Locate the cell with the specified text and output its [X, Y] center coordinate. 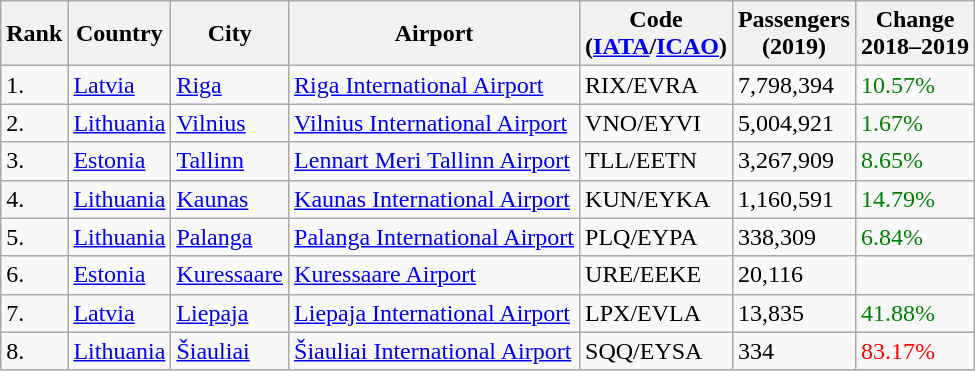
Lennart Meri Tallinn Airport [434, 161]
10.57% [914, 85]
41.88% [914, 313]
RIX/EVRA [656, 85]
14.79% [914, 199]
Code(IATA/ICAO) [656, 34]
LPX/EVLA [656, 313]
Kaunas International Airport [434, 199]
PLQ/EYPA [656, 237]
Šiauliai International Airport [434, 351]
SQQ/EYSA [656, 351]
2. [34, 123]
Kuressaare Airport [434, 275]
4. [34, 199]
83.17% [914, 351]
6. [34, 275]
Country [120, 34]
Vilnius International Airport [434, 123]
URE/EEKE [656, 275]
8. [34, 351]
Riga [230, 85]
Šiauliai [230, 351]
7,798,394 [794, 85]
8.65% [914, 161]
Liepaja International Airport [434, 313]
Vilnius [230, 123]
20,116 [794, 275]
VNO/EYVI [656, 123]
5,004,921 [794, 123]
Palanga International Airport [434, 237]
Palanga [230, 237]
TLL/EETN [656, 161]
13,835 [794, 313]
Riga International Airport [434, 85]
KUN/EYKA [656, 199]
6.84% [914, 237]
Kuressaare [230, 275]
3. [34, 161]
City [230, 34]
5. [34, 237]
338,309 [794, 237]
Liepaja [230, 313]
Tallinn [230, 161]
Kaunas [230, 199]
334 [794, 351]
Airport [434, 34]
Change2018–2019 [914, 34]
Passengers(2019) [794, 34]
7. [34, 313]
3,267,909 [794, 161]
Rank [34, 34]
1.67% [914, 123]
1,160,591 [794, 199]
1. [34, 85]
